Pinpoint the cell where the given text exists, returning its [x, y] midpoint coordinate. 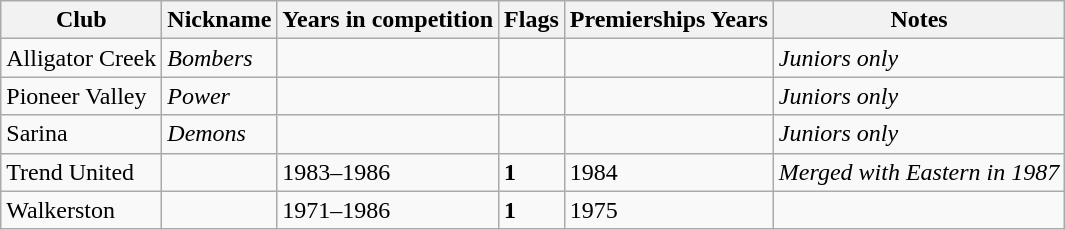
Alligator Creek [82, 58]
1984 [668, 172]
Club [82, 20]
Power [220, 96]
Walkerston [82, 210]
Premierships Years [668, 20]
Trend United [82, 172]
Pioneer Valley [82, 96]
Flags [532, 20]
Bombers [220, 58]
Nickname [220, 20]
Sarina [82, 134]
Years in competition [388, 20]
1975 [668, 210]
Demons [220, 134]
Merged with Eastern in 1987 [918, 172]
Notes [918, 20]
1971–1986 [388, 210]
1983–1986 [388, 172]
